Find where the given text appears and provide that cell's center as [X, Y] coordinate. 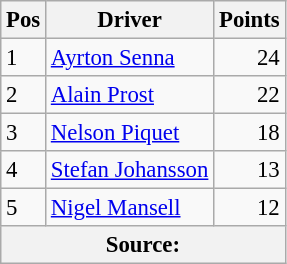
1 [24, 58]
Source: [143, 245]
5 [24, 208]
Ayrton Senna [130, 58]
13 [250, 170]
Points [250, 20]
Nigel Mansell [130, 208]
12 [250, 208]
Driver [130, 20]
Stefan Johansson [130, 170]
24 [250, 58]
4 [24, 170]
Alain Prost [130, 95]
22 [250, 95]
Nelson Piquet [130, 133]
Pos [24, 20]
3 [24, 133]
2 [24, 95]
18 [250, 133]
